Output the (X, Y) coordinate of the center of the cell containing the given text.  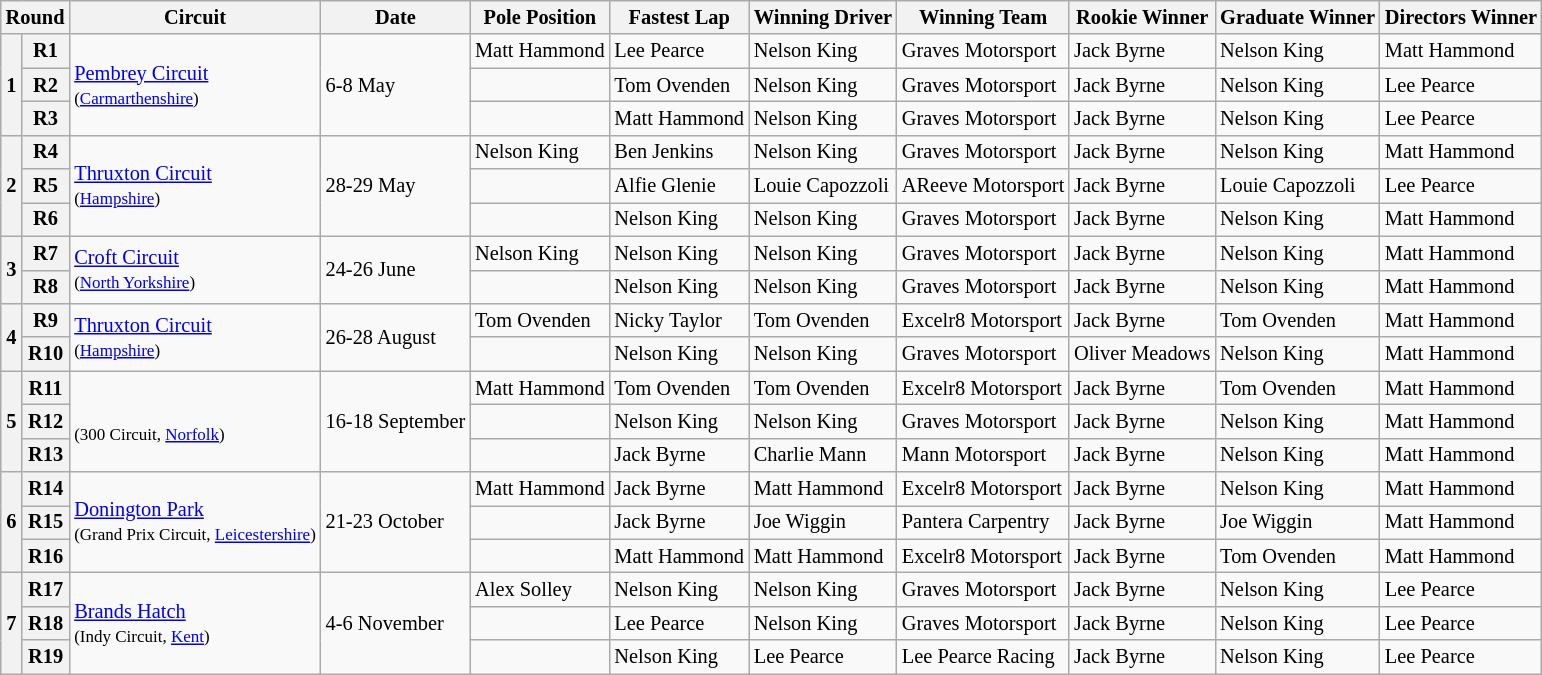
Circuit (194, 17)
Charlie Mann (823, 455)
3 (12, 270)
6 (12, 522)
Date (396, 17)
R1 (46, 51)
1 (12, 84)
R4 (46, 152)
Winning Driver (823, 17)
Brands Hatch(Indy Circuit, Kent) (194, 622)
7 (12, 622)
Directors Winner (1461, 17)
6-8 May (396, 84)
Mann Motorsport (983, 455)
R8 (46, 287)
R19 (46, 657)
Ben Jenkins (680, 152)
R3 (46, 118)
Pantera Carpentry (983, 522)
21-23 October (396, 522)
Graduate Winner (1298, 17)
R9 (46, 320)
Rookie Winner (1142, 17)
(300 Circuit, Norfolk) (194, 422)
AReeve Motorsport (983, 186)
R14 (46, 489)
Donington Park(Grand Prix Circuit, Leicestershire) (194, 522)
R5 (46, 186)
Winning Team (983, 17)
R6 (46, 219)
4-6 November (396, 622)
Croft Circuit(North Yorkshire) (194, 270)
2 (12, 186)
Alfie Glenie (680, 186)
R2 (46, 85)
Fastest Lap (680, 17)
24-26 June (396, 270)
Pole Position (540, 17)
Nicky Taylor (680, 320)
R17 (46, 589)
16-18 September (396, 422)
26-28 August (396, 336)
R12 (46, 421)
Lee Pearce Racing (983, 657)
Round (36, 17)
5 (12, 422)
Alex Solley (540, 589)
Oliver Meadows (1142, 354)
R13 (46, 455)
R15 (46, 522)
R16 (46, 556)
Pembrey Circuit(Carmarthenshire) (194, 84)
R10 (46, 354)
R7 (46, 253)
R18 (46, 623)
R11 (46, 388)
28-29 May (396, 186)
4 (12, 336)
